Return the [X, Y] coordinate for the center point of the cell that contains the specified text.  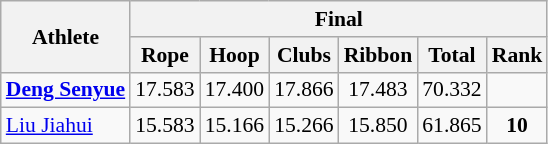
17.866 [304, 90]
15.583 [164, 126]
Total [452, 55]
Rank [518, 55]
Ribbon [378, 55]
15.266 [304, 126]
Clubs [304, 55]
17.400 [234, 90]
Final [338, 19]
Hoop [234, 55]
15.850 [378, 126]
10 [518, 126]
61.865 [452, 126]
15.166 [234, 126]
Liu Jiahui [66, 126]
Deng Senyue [66, 90]
Rope [164, 55]
Athlete [66, 36]
17.583 [164, 90]
70.332 [452, 90]
17.483 [378, 90]
